Provide the (x, y) coordinate of the cell's center where the given text is located.  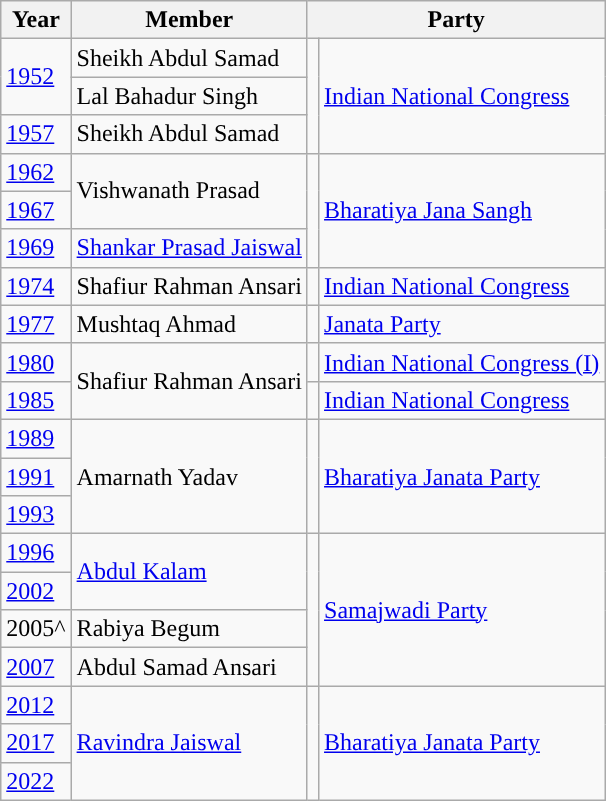
Janata Party (462, 324)
Abdul Samad Ansari (189, 667)
Rabiya Begum (189, 629)
1974 (36, 286)
Samajwadi Party (462, 610)
Indian National Congress (I) (462, 362)
1980 (36, 362)
1996 (36, 553)
1985 (36, 400)
Member (189, 20)
1977 (36, 324)
Bharatiya Jana Sangh (462, 210)
Abdul Kalam (189, 572)
2012 (36, 705)
2007 (36, 667)
1952 (36, 77)
1967 (36, 210)
1989 (36, 438)
Lal Bahadur Singh (189, 96)
1962 (36, 172)
2017 (36, 743)
1993 (36, 515)
Year (36, 20)
Shankar Prasad Jaiswal (189, 248)
Amarnath Yadav (189, 476)
Mushtaq Ahmad (189, 324)
Vishwanath Prasad (189, 191)
2002 (36, 591)
1969 (36, 248)
2005^ (36, 629)
Ravindra Jaiswal (189, 743)
1991 (36, 477)
2022 (36, 781)
1957 (36, 134)
Party (456, 20)
